Return the [X, Y] coordinate for the center point of the cell that contains the specified text.  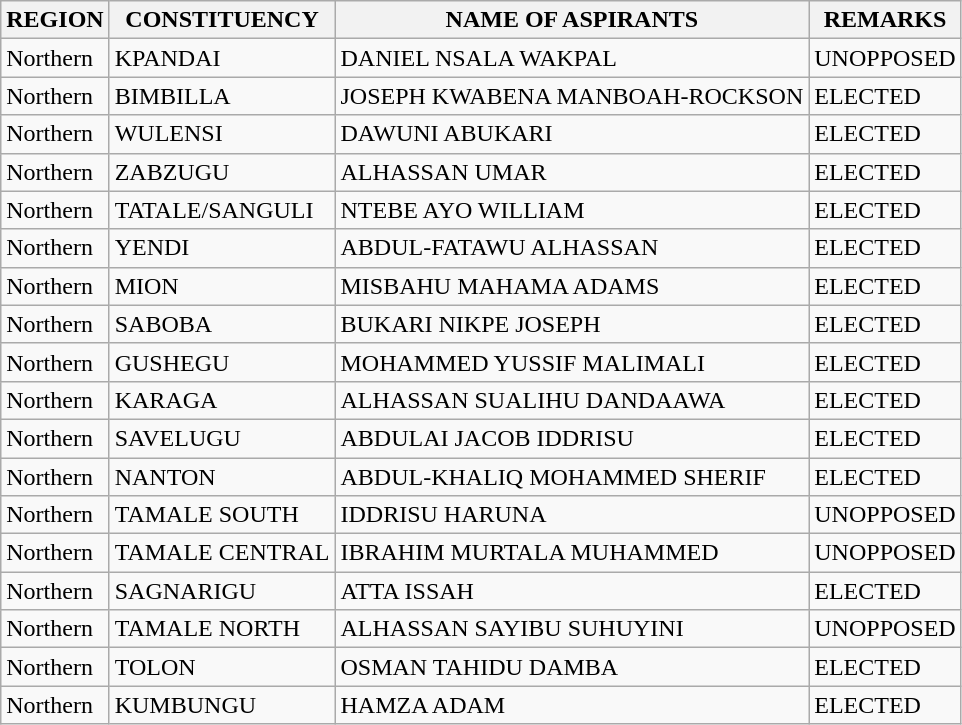
DAWUNI ABUKARI [572, 134]
KUMBUNGU [222, 705]
TAMALE SOUTH [222, 515]
ABDULAI JACOB IDDRISU [572, 438]
JOSEPH KWABENA MANBOAH-ROCKSON [572, 96]
MION [222, 286]
NAME OF ASPIRANTS [572, 20]
ALHASSAN SUALIHU DANDAAWA [572, 400]
SAVELUGU [222, 438]
SABOBA [222, 324]
ABDUL-FATAWU ALHASSAN [572, 248]
GUSHEGU [222, 362]
CONSTITUENCY [222, 20]
KARAGA [222, 400]
MOHAMMED YUSSIF MALIMALI [572, 362]
IDDRISU HARUNA [572, 515]
ATTA ISSAH [572, 591]
ZABZUGU [222, 172]
TOLON [222, 667]
SAGNARIGU [222, 591]
REGION [55, 20]
KPANDAI [222, 58]
DANIEL NSALA WAKPAL [572, 58]
TAMALE NORTH [222, 629]
YENDI [222, 248]
BUKARI NIKPE JOSEPH [572, 324]
ABDUL-KHALIQ MOHAMMED SHERIF [572, 477]
NTEBE AYO WILLIAM [572, 210]
ALHASSAN UMAR [572, 172]
OSMAN TAHIDU DAMBA [572, 667]
NANTON [222, 477]
WULENSI [222, 134]
BIMBILLA [222, 96]
ALHASSAN SAYIBU SUHUYINI [572, 629]
MISBAHU MAHAMA ADAMS [572, 286]
REMARKS [885, 20]
TATALE/SANGULI [222, 210]
IBRAHIM MURTALA MUHAMMED [572, 553]
TAMALE CENTRAL [222, 553]
HAMZA ADAM [572, 705]
